Pinpoint the cell where the given text exists, returning its [X, Y] midpoint coordinate. 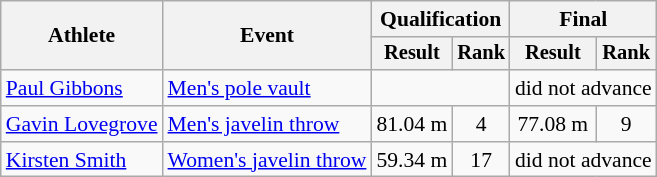
Final [584, 19]
Paul Gibbons [82, 88]
77.08 m [553, 124]
Event [268, 36]
Men's javelin throw [268, 124]
Men's pole vault [268, 88]
Gavin Lovegrove [82, 124]
Qualification [440, 19]
81.04 m [412, 124]
Athlete [82, 36]
4 [481, 124]
9 [626, 124]
did not advance [584, 88]
